Extract the (X, Y) coordinate from the center of the cell holding the provided text.  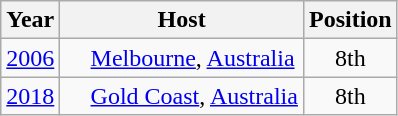
Gold Coast, Australia (182, 96)
2018 (30, 96)
Position (350, 20)
Melbourne, Australia (182, 58)
Host (182, 20)
2006 (30, 58)
Year (30, 20)
